Return the [x, y] coordinate for the center point of the cell that contains the specified text.  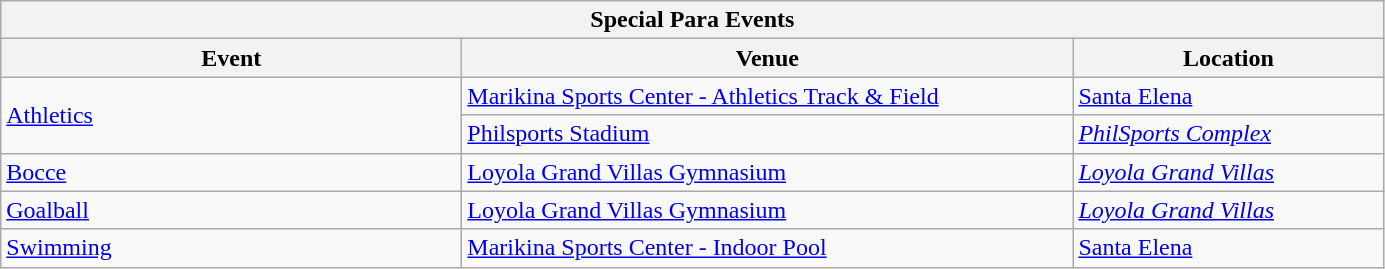
Marikina Sports Center - Athletics Track & Field [768, 96]
Bocce [232, 172]
Swimming [232, 248]
Special Para Events [692, 20]
Event [232, 58]
Philsports Stadium [768, 134]
Location [1228, 58]
Athletics [232, 115]
PhilSports Complex [1228, 134]
Venue [768, 58]
Goalball [232, 210]
Marikina Sports Center - Indoor Pool [768, 248]
